Return [X, Y] of the center of cell containing provided text 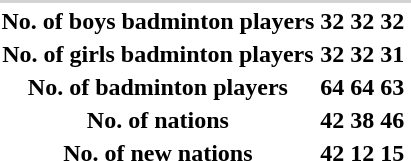
31 [392, 54]
46 [392, 120]
No. of badminton players [158, 87]
No. of boys badminton players [158, 21]
63 [392, 87]
42 [332, 120]
No. of nations [158, 120]
No. of girls badminton players [158, 54]
38 [362, 120]
